Search for the cell housing the specified text and yield its (X, Y) center coordinate. 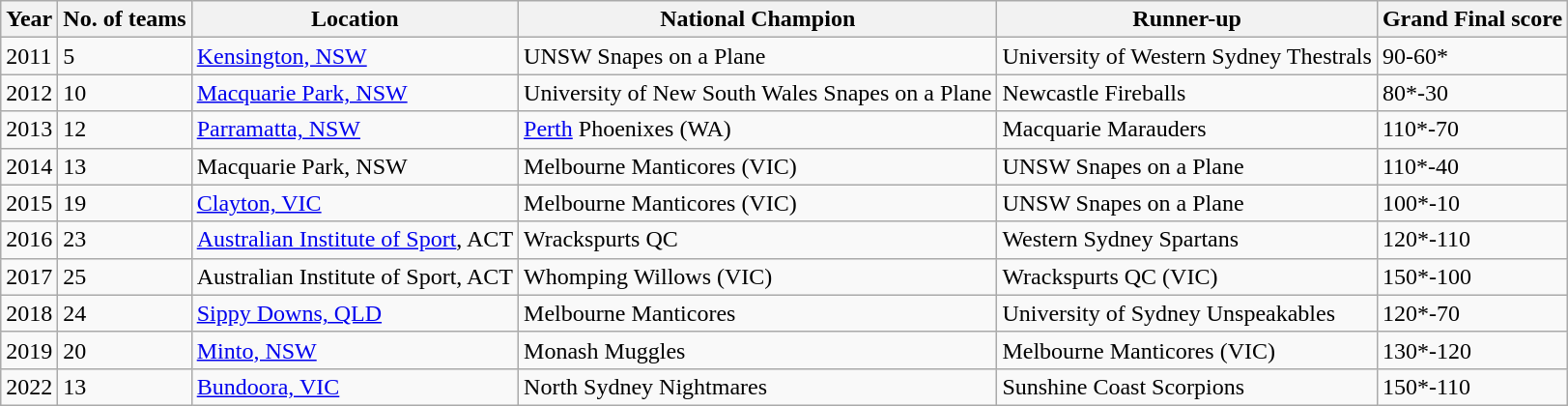
23 (125, 240)
2018 (29, 313)
Bundoora, VIC (355, 387)
University of Western Sydney Thestrals (1187, 56)
2017 (29, 276)
Perth Phoenixes (WA) (757, 130)
Clayton, VIC (355, 203)
Runner-up (1187, 19)
No. of teams (125, 19)
Year (29, 19)
120*-110 (1472, 240)
Wrackspurts QC (VIC) (1187, 276)
National Champion (757, 19)
Parramatta, NSW (355, 130)
120*-70 (1472, 313)
150*-110 (1472, 387)
2015 (29, 203)
Kensington, NSW (355, 56)
Monash Muggles (757, 350)
2011 (29, 56)
100*-10 (1472, 203)
2016 (29, 240)
20 (125, 350)
150*-100 (1472, 276)
Sunshine Coast Scorpions (1187, 387)
Minto, NSW (355, 350)
Western Sydney Spartans (1187, 240)
2019 (29, 350)
110*-70 (1472, 130)
90-60* (1472, 56)
North Sydney Nightmares (757, 387)
24 (125, 313)
12 (125, 130)
19 (125, 203)
2014 (29, 166)
Grand Final score (1472, 19)
10 (125, 93)
110*-40 (1472, 166)
2022 (29, 387)
Wrackspurts QC (757, 240)
Macquarie Marauders (1187, 130)
Newcastle Fireballs (1187, 93)
Sippy Downs, QLD (355, 313)
130*-120 (1472, 350)
Melbourne Manticores (757, 313)
University of Sydney Unspeakables (1187, 313)
University of New South Wales Snapes on a Plane (757, 93)
2012 (29, 93)
80*-30 (1472, 93)
25 (125, 276)
2013 (29, 130)
Location (355, 19)
Whomping Willows (VIC) (757, 276)
5 (125, 56)
